Determine the [x, y] coordinate at the center of the cell enclosing the given text.  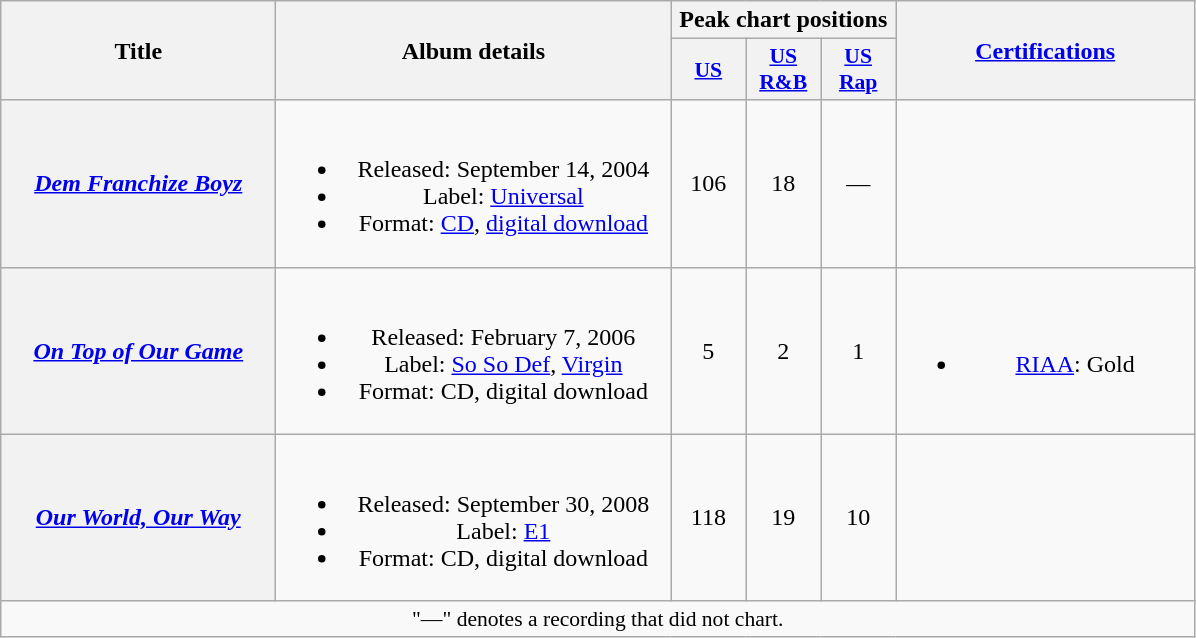
Released: September 14, 2004Label: UniversalFormat: CD, digital download [474, 184]
19 [784, 518]
On Top of Our Game [138, 350]
US R&B [784, 70]
5 [708, 350]
Peak chart positions [784, 20]
— [858, 184]
2 [784, 350]
106 [708, 184]
RIAA: Gold [1046, 350]
Released: February 7, 2006Label: So So Def, VirginFormat: CD, digital download [474, 350]
"—" denotes a recording that did not chart. [598, 619]
1 [858, 350]
18 [784, 184]
US [708, 70]
Certifications [1046, 50]
Our World, Our Way [138, 518]
Dem Franchize Boyz [138, 184]
Title [138, 50]
118 [708, 518]
Album details [474, 50]
US Rap [858, 70]
Released: September 30, 2008Label: E1Format: CD, digital download [474, 518]
10 [858, 518]
